Locate the cell with the specified text and output its (x, y) center coordinate. 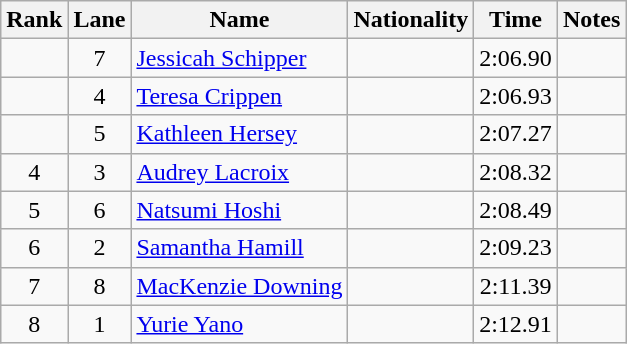
Notes (591, 20)
3 (100, 172)
Yurie Yano (240, 324)
2:08.49 (516, 210)
1 (100, 324)
Rank (34, 20)
2:07.27 (516, 134)
2:06.93 (516, 96)
Audrey Lacroix (240, 172)
2:11.39 (516, 286)
Time (516, 20)
Natsumi Hoshi (240, 210)
2 (100, 248)
Jessicah Schipper (240, 58)
2:06.90 (516, 58)
2:08.32 (516, 172)
Teresa Crippen (240, 96)
MacKenzie Downing (240, 286)
Samantha Hamill (240, 248)
2:12.91 (516, 324)
Lane (100, 20)
Kathleen Hersey (240, 134)
2:09.23 (516, 248)
Nationality (411, 20)
Name (240, 20)
